Determine the (X, Y) coordinate at the center of the cell enclosing the given text.  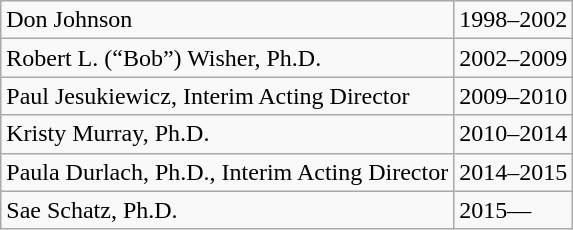
Don Johnson (228, 20)
Paula Durlach, Ph.D., Interim Acting Director (228, 172)
2002–2009 (514, 58)
2015— (514, 210)
Paul Jesukiewicz, Interim Acting Director (228, 96)
1998–2002 (514, 20)
2014–2015 (514, 172)
2009–2010 (514, 96)
2010–2014 (514, 134)
Sae Schatz, Ph.D. (228, 210)
Robert L. (“Bob”) Wisher, Ph.D. (228, 58)
Kristy Murray, Ph.D. (228, 134)
